Identify which cell holds the provided text, then report its (x, y) central coordinate. 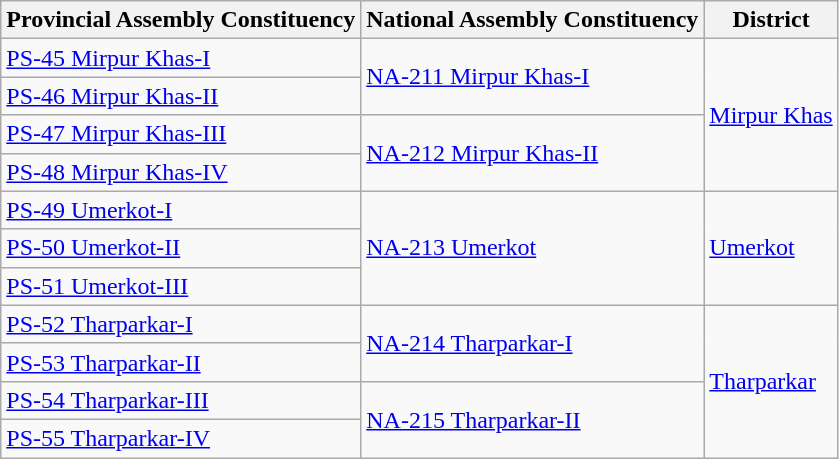
Mirpur Khas (771, 115)
District (771, 20)
PS-48 Mirpur Khas-IV (181, 172)
PS-50 Umerkot-II (181, 248)
Umerkot (771, 248)
NA-215 Tharparkar-II (532, 419)
PS-46 Mirpur Khas-II (181, 96)
NA-214 Tharparkar-I (532, 343)
National Assembly Constituency (532, 20)
PS-52 Tharparkar-I (181, 324)
Tharparkar (771, 381)
PS-45 Mirpur Khas-I (181, 58)
PS-55 Tharparkar-IV (181, 438)
NA-211 Mirpur Khas-I (532, 77)
PS-51 Umerkot-III (181, 286)
NA-212 Mirpur Khas-II (532, 153)
PS-53 Tharparkar-II (181, 362)
NA-213 Umerkot (532, 248)
PS-49 Umerkot-I (181, 210)
PS-47 Mirpur Khas-III (181, 134)
Provincial Assembly Constituency (181, 20)
PS-54 Tharparkar-III (181, 400)
